Return the (X, Y) coordinate for the center point of the cell that contains the specified text.  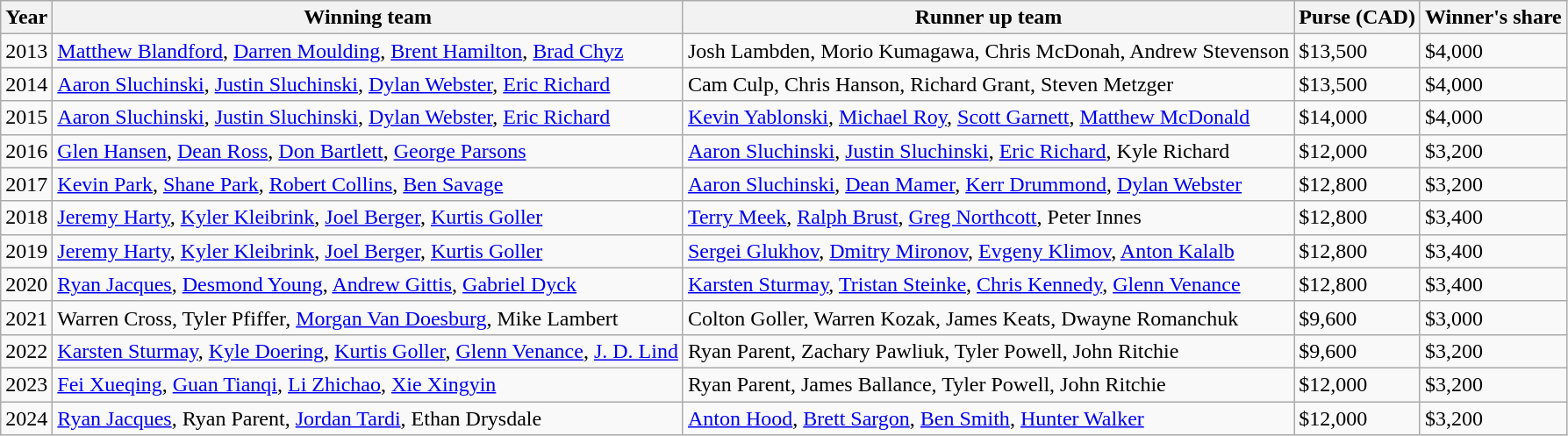
Anton Hood, Brett Sargon, Ben Smith, Hunter Walker (988, 418)
Aaron Sluchinski, Dean Mamer, Kerr Drummond, Dylan Webster (988, 184)
Karsten Sturmay, Kyle Doering, Kurtis Goller, Glenn Venance, J. D. Lind (369, 351)
2021 (26, 318)
$3,000 (1493, 318)
Cam Culp, Chris Hanson, Richard Grant, Steven Metzger (988, 84)
Fei Xueqing, Guan Tianqi, Li Zhichao, Xie Xingyin (369, 384)
Terry Meek, Ralph Brust, Greg Northcott, Peter Innes (988, 218)
2018 (26, 218)
2016 (26, 151)
Kevin Yablonski, Michael Roy, Scott Garnett, Matthew McDonald (988, 118)
Glen Hansen, Dean Ross, Don Bartlett, George Parsons (369, 151)
2022 (26, 351)
Karsten Sturmay, Tristan Steinke, Chris Kennedy, Glenn Venance (988, 284)
Winning team (369, 18)
Aaron Sluchinski, Justin Sluchinski, Eric Richard, Kyle Richard (988, 151)
2013 (26, 51)
Runner up team (988, 18)
Ryan Parent, Zachary Pawliuk, Tyler Powell, John Ritchie (988, 351)
2019 (26, 251)
Year (26, 18)
2017 (26, 184)
Matthew Blandford, Darren Moulding, Brent Hamilton, Brad Chyz (369, 51)
2014 (26, 84)
2023 (26, 384)
Colton Goller, Warren Kozak, James Keats, Dwayne Romanchuk (988, 318)
Winner's share (1493, 18)
2024 (26, 418)
Warren Cross, Tyler Pfiffer, Morgan Van Doesburg, Mike Lambert (369, 318)
Josh Lambden, Morio Kumagawa, Chris McDonah, Andrew Stevenson (988, 51)
Ryan Jacques, Ryan Parent, Jordan Tardi, Ethan Drysdale (369, 418)
Sergei Glukhov, Dmitry Mironov, Evgeny Klimov, Anton Kalalb (988, 251)
Ryan Jacques, Desmond Young, Andrew Gittis, Gabriel Dyck (369, 284)
Purse (CAD) (1357, 18)
$14,000 (1357, 118)
2015 (26, 118)
2020 (26, 284)
Kevin Park, Shane Park, Robert Collins, Ben Savage (369, 184)
Ryan Parent, James Ballance, Tyler Powell, John Ritchie (988, 384)
